Determine the [x, y] coordinate at the center of the cell enclosing the given text.  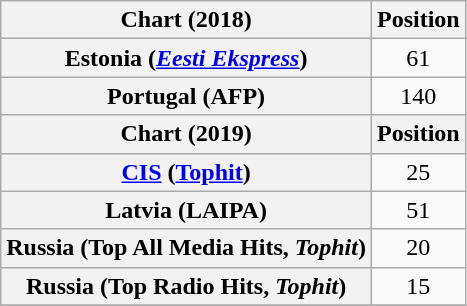
20 [418, 248]
Portugal (AFP) [186, 96]
Latvia (LAIPA) [186, 210]
Estonia (Eesti Ekspress) [186, 58]
140 [418, 96]
CIS (Tophit) [186, 172]
61 [418, 58]
51 [418, 210]
15 [418, 286]
Russia (Top All Media Hits, Tophit) [186, 248]
Chart (2018) [186, 20]
25 [418, 172]
Chart (2019) [186, 134]
Russia (Top Radio Hits, Tophit) [186, 286]
